Find where the given text appears and provide that cell's center as (x, y) coordinate. 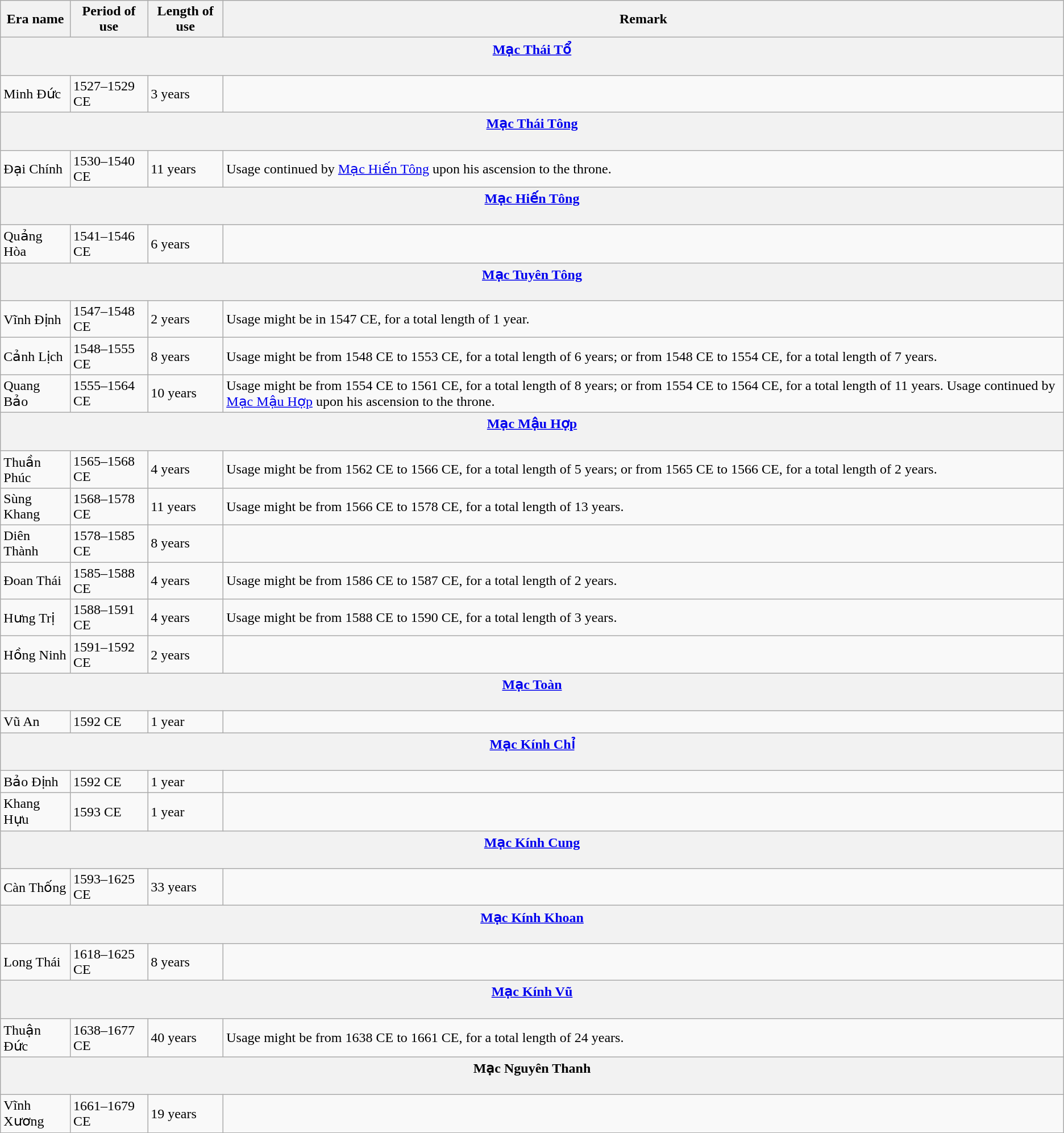
1527–1529 CE (109, 93)
Period of use (109, 19)
Usage might be from 1566 CE to 1578 CE, for a total length of 13 years. (643, 507)
10 years (185, 393)
Usage might be from 1586 CE to 1587 CE, for a total length of 2 years. (643, 581)
1591–1592 CE (109, 655)
Diên Thành (35, 543)
Mạc Hiến Tông (532, 206)
Mạc Thái Tổ (532, 57)
1593 CE (109, 812)
40 years (185, 1037)
1593–1625 CE (109, 887)
Cảnh Lịch (35, 356)
Usage might be from 1562 CE to 1566 CE, for a total length of 5 years; or from 1565 CE to 1566 CE, for a total length of 2 years. (643, 470)
Mạc Kính Vũ (532, 999)
6 years (185, 244)
Mạc Nguyên Thanh (532, 1076)
Mạc Mậu Hợp (532, 431)
33 years (185, 887)
Length of use (185, 19)
1565–1568 CE (109, 470)
Mạc Kính Chỉ (532, 752)
Hưng Trị (35, 617)
Quang Bảo (35, 393)
Vĩnh Định (35, 319)
1548–1555 CE (109, 356)
Mạc Kính Cung (532, 849)
Usage might be from 1638 CE to 1661 CE, for a total length of 24 years. (643, 1037)
1578–1585 CE (109, 543)
Hồng Ninh (35, 655)
Sùng Khang (35, 507)
Mạc Thái Tông (532, 131)
Era name (35, 19)
Mạc Tuyên Tông (532, 282)
Khang Hựu (35, 812)
Vũ An (35, 721)
1568–1578 CE (109, 507)
Đại Chính (35, 168)
1638–1677 CE (109, 1037)
1541–1546 CE (109, 244)
1555–1564 CE (109, 393)
Long Thái (35, 962)
Bảo Định (35, 782)
1661–1679 CE (109, 1114)
Mạc Toàn (532, 692)
Đoan Thái (35, 581)
Thuần Phúc (35, 470)
Vĩnh Xương (35, 1114)
Mạc Kính Khoan (532, 924)
Remark (643, 19)
Thuận Đức (35, 1037)
Usage continued by Mạc Hiến Tông upon his ascension to the throne. (643, 168)
1547–1548 CE (109, 319)
Minh Đức (35, 93)
Usage might be from 1588 CE to 1590 CE, for a total length of 3 years. (643, 617)
Quảng Hòa (35, 244)
19 years (185, 1114)
Usage might be from 1548 CE to 1553 CE, for a total length of 6 years; or from 1548 CE to 1554 CE, for a total length of 7 years. (643, 356)
1585–1588 CE (109, 581)
1618–1625 CE (109, 962)
Usage might be in 1547 CE, for a total length of 1 year. (643, 319)
1530–1540 CE (109, 168)
1588–1591 CE (109, 617)
3 years (185, 93)
Càn Thống (35, 887)
